Capture the cell that displays the provided text and extract its [x, y] central coordinate. 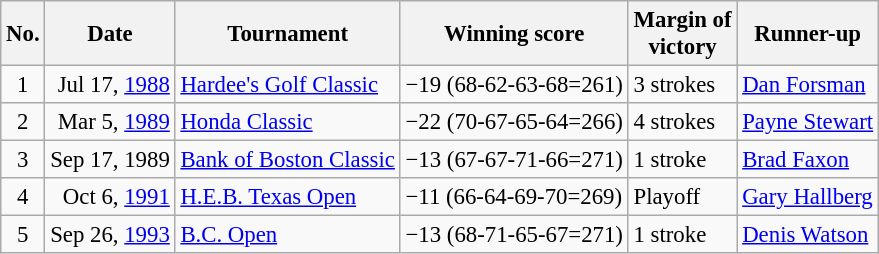
Jul 17, 1988 [110, 85]
−19 (68-62-63-68=261) [514, 85]
B.C. Open [288, 235]
Honda Classic [288, 122]
Payne Stewart [808, 122]
H.E.B. Texas Open [288, 197]
Bank of Boston Classic [288, 160]
Dan Forsman [808, 85]
Gary Hallberg [808, 197]
Oct 6, 1991 [110, 197]
2 [23, 122]
Playoff [682, 197]
Date [110, 34]
Runner-up [808, 34]
4 strokes [682, 122]
Brad Faxon [808, 160]
Hardee's Golf Classic [288, 85]
Margin ofvictory [682, 34]
3 [23, 160]
−22 (70-67-65-64=266) [514, 122]
5 [23, 235]
No. [23, 34]
Winning score [514, 34]
3 strokes [682, 85]
−13 (67-67-71-66=271) [514, 160]
4 [23, 197]
Tournament [288, 34]
1 [23, 85]
Sep 26, 1993 [110, 235]
−13 (68-71-65-67=271) [514, 235]
Denis Watson [808, 235]
Sep 17, 1989 [110, 160]
−11 (66-64-69-70=269) [514, 197]
Mar 5, 1989 [110, 122]
